Scan for the cell matching the given text and deliver its [X, Y] coordinate at center. 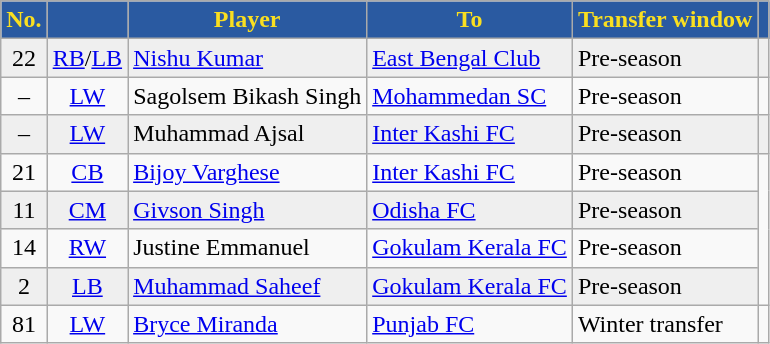
Winter transfer [665, 324]
Player [248, 20]
RW [87, 248]
East Bengal Club [470, 58]
81 [24, 324]
2 [24, 286]
21 [24, 172]
Muhammad Ajsal [248, 134]
11 [24, 210]
Muhammad Saheef [248, 286]
CB [87, 172]
Nishu Kumar [248, 58]
Mohammedan SC [470, 96]
Sagolsem Bikash Singh [248, 96]
No. [24, 20]
Punjab FC [470, 324]
14 [24, 248]
RB/LB [87, 58]
Bryce Miranda [248, 324]
Transfer window [665, 20]
Justine Emmanuel [248, 248]
LB [87, 286]
22 [24, 58]
Bijoy Varghese [248, 172]
CM [87, 210]
Odisha FC [470, 210]
Givson Singh [248, 210]
To [470, 20]
